Return [X, Y] of the center of cell containing provided text 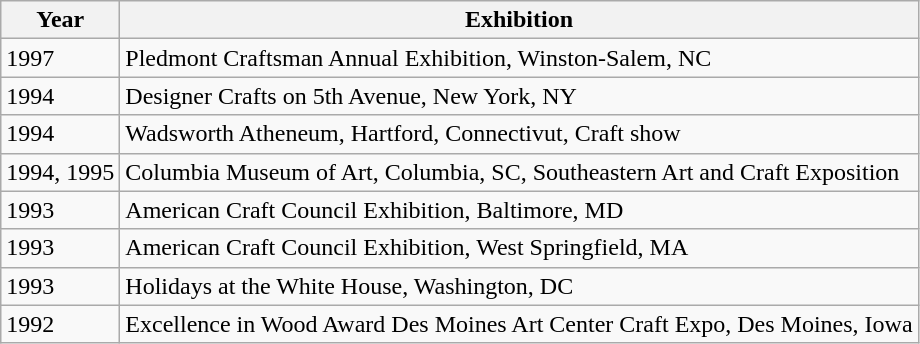
American Craft Council Exhibition, West Springfield, MA [519, 248]
Year [60, 20]
Columbia Museum of Art, Columbia, SC, Southeastern Art and Craft Exposition [519, 172]
Wadsworth Atheneum, Hartford, Connectivut, Craft show [519, 134]
1994, 1995 [60, 172]
1992 [60, 324]
1997 [60, 58]
Exhibition [519, 20]
Holidays at the White House, Washington, DC [519, 286]
Designer Crafts on 5th Avenue, New York, NY [519, 96]
Excellence in Wood Award Des Moines Art Center Craft Expo, Des Moines, Iowa [519, 324]
American Craft Council Exhibition, Baltimore, MD [519, 210]
Pledmont Craftsman Annual Exhibition, Winston-Salem, NC [519, 58]
